Search for the cell housing the specified text and yield its (X, Y) center coordinate. 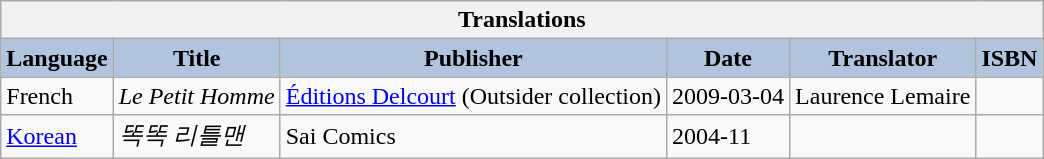
Éditions Delcourt (Outsider collection) (473, 96)
2004-11 (728, 136)
Korean (57, 136)
Date (728, 58)
똑똑 리틀맨 (196, 136)
Translations (522, 20)
Le Petit Homme (196, 96)
Sai Comics (473, 136)
French (57, 96)
Publisher (473, 58)
ISBN (1010, 58)
Language (57, 58)
Title (196, 58)
Translator (883, 58)
2009-03-04 (728, 96)
Laurence Lemaire (883, 96)
